Return [X, Y] of the center of cell containing provided text 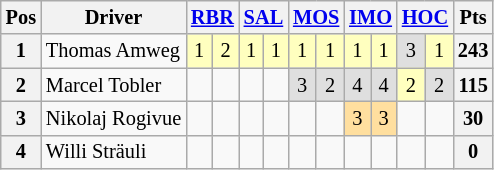
MOS [316, 17]
SAL [264, 17]
30 [473, 118]
Nikolaj Rogivue [114, 118]
Willi Sträuli [114, 152]
HOC [425, 17]
0 [473, 152]
243 [473, 51]
Driver [114, 17]
115 [473, 85]
Pos [21, 17]
IMO [370, 17]
Marcel Tobler [114, 85]
RBR [212, 17]
Thomas Amweg [114, 51]
Pts [473, 17]
